Output the (X, Y) coordinate of the center of the cell containing the given text.  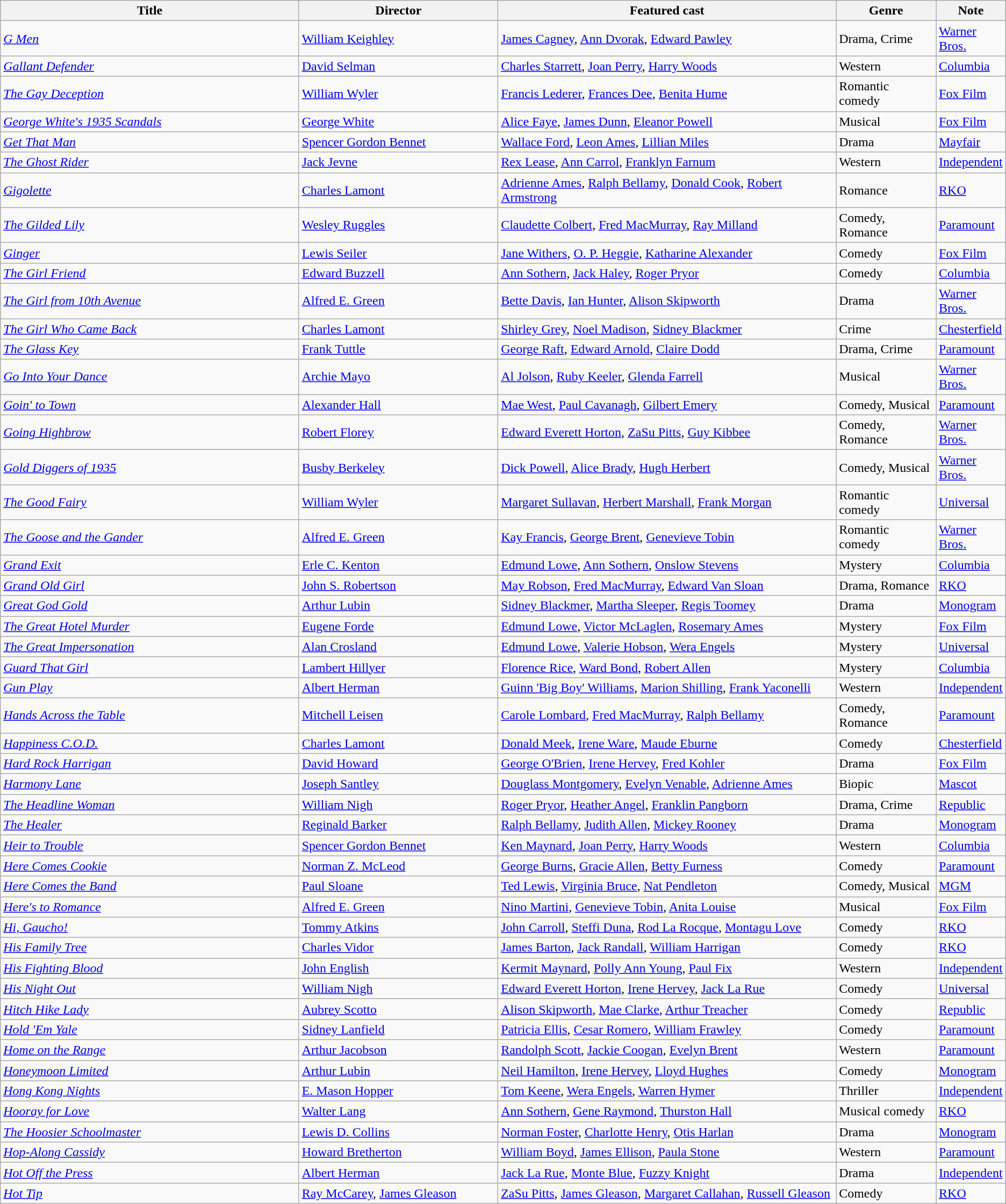
Al Jolson, Ruby Keeler, Glenda Farrell (667, 377)
Bette Davis, Ian Hunter, Alison Skipworth (667, 301)
Crime (886, 328)
Honeymoon Limited (149, 1070)
Goin' to Town (149, 405)
Going Highbrow (149, 432)
Great God Gold (149, 606)
Ginger (149, 253)
Gallant Defender (149, 66)
Claudette Colbert, Fred MacMurray, Ray Milland (667, 225)
Mascot (971, 784)
Grand Exit (149, 565)
Home on the Range (149, 1050)
Nino Martini, Genevieve Tobin, Anita Louise (667, 907)
Wallace Ford, Leon Ames, Lillian Miles (667, 142)
Aubrey Scotto (398, 1009)
The Healer (149, 825)
Patricia Ellis, Cesar Romero, William Frawley (667, 1029)
Erle C. Kenton (398, 565)
Kay Francis, George Brent, Genevieve Tobin (667, 537)
His Family Tree (149, 948)
Thriller (886, 1091)
The Gay Deception (149, 94)
Edward Buzzell (398, 273)
Walter Lang (398, 1112)
Joseph Santley (398, 784)
Harmony Lane (149, 784)
Ann Sothern, Gene Raymond, Thurston Hall (667, 1112)
James Barton, Jack Randall, William Harrigan (667, 948)
Hi, Gaucho! (149, 927)
Heir to Trouble (149, 845)
Tom Keene, Wera Engels, Warren Hymer (667, 1091)
Hitch Hike Lady (149, 1009)
Romance (886, 190)
Hot Off the Press (149, 1173)
Charles Vidor (398, 948)
David Howard (398, 764)
Mayfair (971, 142)
Archie Mayo (398, 377)
Go Into Your Dance (149, 377)
Get That Man (149, 142)
Paul Sloane (398, 886)
His Night Out (149, 988)
Edward Everett Horton, ZaSu Pitts, Guy Kibbee (667, 432)
John S. Robertson (398, 585)
Genre (886, 11)
The Ghost Rider (149, 162)
Francis Lederer, Frances Dee, Benita Hume (667, 94)
Sidney Lanfield (398, 1029)
George White's 1935 Scandals (149, 121)
Gold Diggers of 1935 (149, 468)
Edmund Lowe, Valerie Hobson, Wera Engels (667, 647)
Ann Sothern, Jack Haley, Roger Pryor (667, 273)
Edmund Lowe, Ann Sothern, Onslow Stevens (667, 565)
Guinn 'Big Boy' Williams, Marion Shilling, Frank Yaconelli (667, 687)
Ken Maynard, Joan Perry, Harry Woods (667, 845)
Donald Meek, Irene Ware, Maude Eburne (667, 743)
Gun Play (149, 687)
The Girl from 10th Avenue (149, 301)
Alison Skipworth, Mae Clarke, Arthur Treacher (667, 1009)
Alan Crosland (398, 647)
Lewis D. Collins (398, 1132)
Lewis Seiler (398, 253)
Howard Bretherton (398, 1152)
Carole Lombard, Fred MacMurray, Ralph Bellamy (667, 715)
Biopic (886, 784)
Adrienne Ames, Ralph Bellamy, Donald Cook, Robert Armstrong (667, 190)
James Cagney, Ann Dvorak, Edward Pawley (667, 39)
Douglass Montgomery, Evelyn Venable, Adrienne Ames (667, 784)
Ray McCarey, James Gleason (398, 1193)
Ralph Bellamy, Judith Allen, Mickey Rooney (667, 825)
Hard Rock Harrigan (149, 764)
Here Comes the Band (149, 886)
Robert Florey (398, 432)
Mitchell Leisen (398, 715)
Jack La Rue, Monte Blue, Fuzzy Knight (667, 1173)
Edmund Lowe, Victor McLaglen, Rosemary Ames (667, 626)
Florence Rice, Ward Bond, Robert Allen (667, 667)
The Hoosier Schoolmaster (149, 1132)
The Gilded Lily (149, 225)
The Great Impersonation (149, 647)
Ted Lewis, Virginia Bruce, Nat Pendleton (667, 886)
Note (971, 11)
Eugene Forde (398, 626)
Alice Faye, James Dunn, Eleanor Powell (667, 121)
Roger Pryor, Heather Angel, Franklin Pangborn (667, 805)
Guard That Girl (149, 667)
The Glass Key (149, 349)
Shirley Grey, Noel Madison, Sidney Blackmer (667, 328)
Lambert Hillyer (398, 667)
Drama, Romance (886, 585)
John English (398, 968)
George White (398, 121)
Charles Starrett, Joan Perry, Harry Woods (667, 66)
Hold 'Em Yale (149, 1029)
Hooray for Love (149, 1112)
George Raft, Edward Arnold, Claire Dodd (667, 349)
G Men (149, 39)
Here Comes Cookie (149, 866)
Here's to Romance (149, 907)
Musical comedy (886, 1112)
Jane Withers, O. P. Heggie, Katharine Alexander (667, 253)
Wesley Ruggles (398, 225)
May Robson, Fred MacMurray, Edward Van Sloan (667, 585)
Mae West, Paul Cavanagh, Gilbert Emery (667, 405)
Jack Jevne (398, 162)
Hands Across the Table (149, 715)
Dick Powell, Alice Brady, Hugh Herbert (667, 468)
Hop-Along Cassidy (149, 1152)
The Good Fairy (149, 502)
Norman Z. McLeod (398, 866)
Title (149, 11)
Rex Lease, Ann Carrol, Franklyn Farnum (667, 162)
E. Mason Hopper (398, 1091)
George Burns, Gracie Allen, Betty Furness (667, 866)
Kermit Maynard, Polly Ann Young, Paul Fix (667, 968)
ZaSu Pitts, James Gleason, Margaret Callahan, Russell Gleason (667, 1193)
William Boyd, James Ellison, Paula Stone (667, 1152)
Director (398, 11)
Featured cast (667, 11)
Arthur Jacobson (398, 1050)
Reginald Barker (398, 825)
MGM (971, 886)
Margaret Sullavan, Herbert Marshall, Frank Morgan (667, 502)
Tommy Atkins (398, 927)
Alexander Hall (398, 405)
Busby Berkeley (398, 468)
Happiness C.O.D. (149, 743)
Grand Old Girl (149, 585)
Frank Tuttle (398, 349)
Hong Kong Nights (149, 1091)
John Carroll, Steffi Duna, Rod La Rocque, Montagu Love (667, 927)
The Great Hotel Murder (149, 626)
His Fighting Blood (149, 968)
The Girl Friend (149, 273)
Edward Everett Horton, Irene Hervey, Jack La Rue (667, 988)
The Headline Woman (149, 805)
Hot Tip (149, 1193)
The Goose and the Gander (149, 537)
Gigolette (149, 190)
Norman Foster, Charlotte Henry, Otis Harlan (667, 1132)
William Keighley (398, 39)
Randolph Scott, Jackie Coogan, Evelyn Brent (667, 1050)
David Selman (398, 66)
The Girl Who Came Back (149, 328)
Neil Hamilton, Irene Hervey, Lloyd Hughes (667, 1070)
George O'Brien, Irene Hervey, Fred Kohler (667, 764)
Sidney Blackmer, Martha Sleeper, Regis Toomey (667, 606)
